Output the (x, y) coordinate of the center of the cell containing the given text.  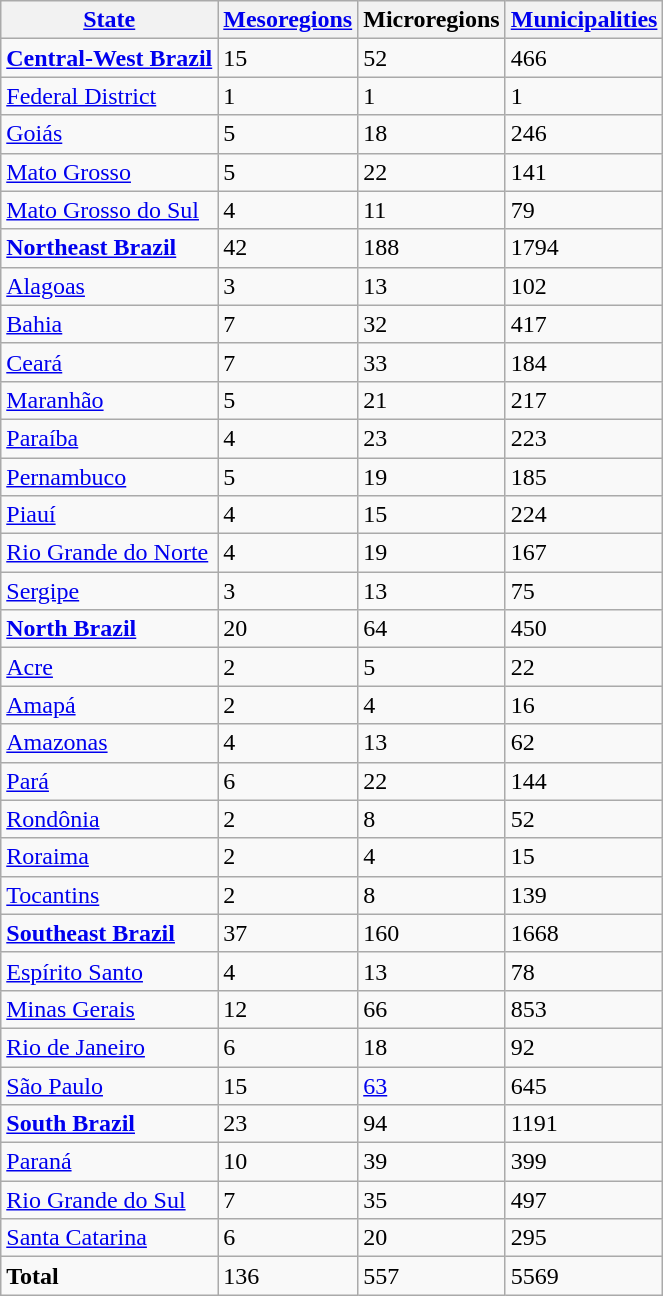
223 (584, 438)
75 (584, 591)
Paraná (110, 1162)
10 (288, 1162)
Bahia (110, 324)
Ceará (110, 362)
Alagoas (110, 286)
São Paulo (110, 1085)
Espírito Santo (110, 971)
1668 (584, 933)
12 (288, 1009)
497 (584, 1200)
Pernambuco (110, 477)
66 (432, 1009)
Mato Grosso (110, 172)
Goiás (110, 134)
295 (584, 1238)
144 (584, 781)
Acre (110, 667)
42 (288, 248)
Federal District (110, 96)
Paraíba (110, 438)
63 (432, 1085)
167 (584, 553)
Mesoregions (288, 20)
37 (288, 933)
141 (584, 172)
645 (584, 1085)
Rio de Janeiro (110, 1047)
188 (432, 248)
92 (584, 1047)
Amazonas (110, 743)
North Brazil (110, 629)
Municipalities (584, 20)
Mato Grosso do Sul (110, 210)
224 (584, 515)
466 (584, 58)
217 (584, 400)
32 (432, 324)
Roraima (110, 857)
1191 (584, 1124)
5569 (584, 1276)
16 (584, 705)
136 (288, 1276)
399 (584, 1162)
South Brazil (110, 1124)
78 (584, 971)
450 (584, 629)
Minas Gerais (110, 1009)
79 (584, 210)
Sergipe (110, 591)
246 (584, 134)
185 (584, 477)
139 (584, 895)
Piauí (110, 515)
Rio Grande do Norte (110, 553)
Southeast Brazil (110, 933)
Maranhão (110, 400)
184 (584, 362)
Northeast Brazil (110, 248)
39 (432, 1162)
102 (584, 286)
33 (432, 362)
853 (584, 1009)
160 (432, 933)
Tocantins (110, 895)
557 (432, 1276)
94 (432, 1124)
Central-West Brazil (110, 58)
11 (432, 210)
Amapá (110, 705)
1794 (584, 248)
State (110, 20)
35 (432, 1200)
Pará (110, 781)
Rondônia (110, 819)
Microregions (432, 20)
417 (584, 324)
62 (584, 743)
Santa Catarina (110, 1238)
21 (432, 400)
Rio Grande do Sul (110, 1200)
64 (432, 629)
Total (110, 1276)
